Search for the cell housing the specified text and yield its (x, y) center coordinate. 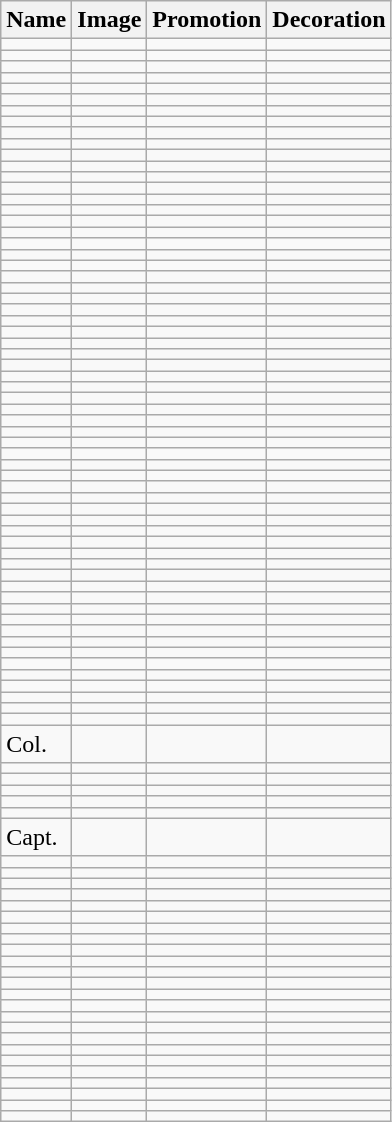
Promotion (207, 20)
Decoration (329, 20)
Col. (36, 744)
Name (36, 20)
Image (110, 20)
Capt. (36, 837)
